Determine the (x, y) coordinate at the center of the cell enclosing the given text.  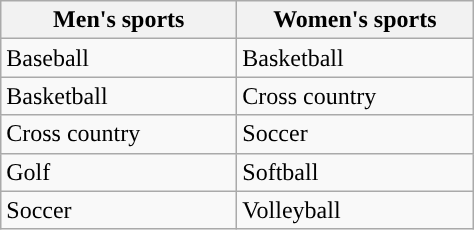
Baseball (119, 58)
Women's sports (355, 20)
Softball (355, 172)
Volleyball (355, 210)
Golf (119, 172)
Men's sports (119, 20)
